From the cell containing the given text, extract its center point as [X, Y] coordinate. 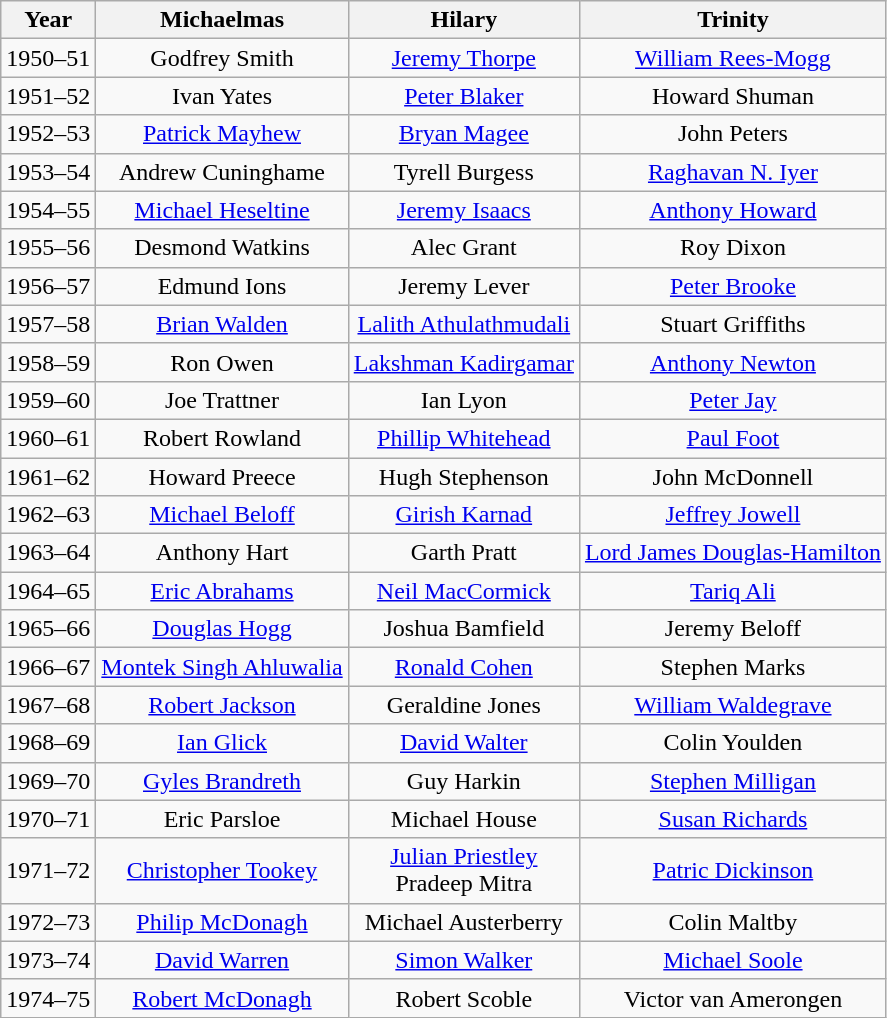
Andrew Cuninghame [222, 172]
Lakshman Kadirgamar [464, 362]
1974–75 [48, 998]
Gyles Brandreth [222, 781]
1959–60 [48, 400]
1951–52 [48, 96]
Tariq Ali [732, 591]
1963–64 [48, 553]
Eric Parsloe [222, 819]
Peter Jay [732, 400]
Montek Singh Ahluwalia [222, 667]
Peter Brooke [732, 286]
Stephen Milligan [732, 781]
Philip McDonagh [222, 922]
Guy Harkin [464, 781]
1955–56 [48, 248]
1954–55 [48, 210]
1958–59 [48, 362]
Michael Beloff [222, 515]
Anthony Newton [732, 362]
Roy Dixon [732, 248]
Robert Scoble [464, 998]
Brian Walden [222, 324]
1970–71 [48, 819]
Colin Maltby [732, 922]
1964–65 [48, 591]
Lord James Douglas-Hamilton [732, 553]
1962–63 [48, 515]
Peter Blaker [464, 96]
Ron Owen [222, 362]
Patrick Mayhew [222, 134]
Christopher Tookey [222, 870]
Michael Soole [732, 960]
John Peters [732, 134]
1972–73 [48, 922]
Tyrell Burgess [464, 172]
Bryan Magee [464, 134]
William Waldegrave [732, 705]
Colin Youlden [732, 743]
Lalith Athulathmudali [464, 324]
Howard Shuman [732, 96]
1965–66 [48, 629]
Stephen Marks [732, 667]
Jeremy Isaacs [464, 210]
John McDonnell [732, 477]
Susan Richards [732, 819]
Hilary [464, 20]
Douglas Hogg [222, 629]
Phillip Whitehead [464, 438]
Year [48, 20]
Garth Pratt [464, 553]
1950–51 [48, 58]
1969–70 [48, 781]
Michael Austerberry [464, 922]
Ronald Cohen [464, 667]
Girish Karnad [464, 515]
Jeffrey Jowell [732, 515]
Godfrey Smith [222, 58]
1952–53 [48, 134]
1971–72 [48, 870]
Neil MacCormick [464, 591]
1956–57 [48, 286]
Patric Dickinson [732, 870]
Joshua Bamfield [464, 629]
Eric Abrahams [222, 591]
Alec Grant [464, 248]
1957–58 [48, 324]
Ian Lyon [464, 400]
Julian Priestley Pradeep Mitra [464, 870]
Robert Jackson [222, 705]
1966–67 [48, 667]
1967–68 [48, 705]
Trinity [732, 20]
1953–54 [48, 172]
Robert McDonagh [222, 998]
1961–62 [48, 477]
Raghavan N. Iyer [732, 172]
Desmond Watkins [222, 248]
Geraldine Jones [464, 705]
Paul Foot [732, 438]
William Rees-Mogg [732, 58]
Howard Preece [222, 477]
Jeremy Thorpe [464, 58]
Simon Walker [464, 960]
Anthony Hart [222, 553]
Michael Heseltine [222, 210]
Jeremy Beloff [732, 629]
Joe Trattner [222, 400]
1968–69 [48, 743]
Michaelmas [222, 20]
Michael House [464, 819]
Edmund Ions [222, 286]
Jeremy Lever [464, 286]
Stuart Griffiths [732, 324]
Ivan Yates [222, 96]
David Warren [222, 960]
Robert Rowland [222, 438]
Hugh Stephenson [464, 477]
Ian Glick [222, 743]
1960–61 [48, 438]
David Walter [464, 743]
Anthony Howard [732, 210]
Victor van Amerongen [732, 998]
1973–74 [48, 960]
